Scan for the cell matching the given text and deliver its [x, y] coordinate at center. 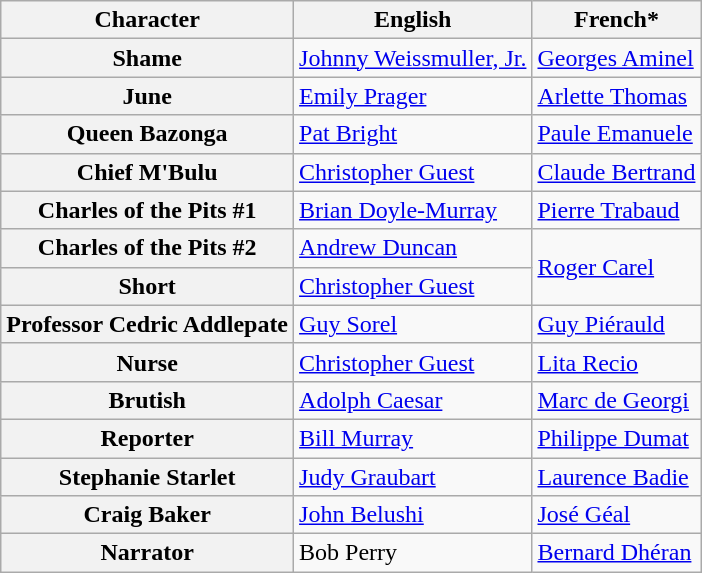
Guy Sorel [413, 324]
Marc de Georgi [616, 400]
Judy Graubart [413, 477]
Emily Prager [413, 96]
Craig Baker [148, 515]
English [413, 20]
Pierre Trabaud [616, 210]
Narrator [148, 553]
Bernard Dhéran [616, 553]
Chief M'Bulu [148, 172]
Stephanie Starlet [148, 477]
Bill Murray [413, 438]
Shame [148, 58]
Charles of the Pits #1 [148, 210]
Laurence Badie [616, 477]
José Géal [616, 515]
Adolph Caesar [413, 400]
Paule Emanuele [616, 134]
Charles of the Pits #2 [148, 248]
Nurse [148, 362]
Short [148, 286]
Reporter [148, 438]
Character [148, 20]
Guy Piérauld [616, 324]
Arlette Thomas [616, 96]
Pat Bright [413, 134]
Professor Cedric Addlepate [148, 324]
Bob Perry [413, 553]
John Belushi [413, 515]
Brutish [148, 400]
Johnny Weissmuller, Jr. [413, 58]
Brian Doyle-Murray [413, 210]
French* [616, 20]
Queen Bazonga [148, 134]
Andrew Duncan [413, 248]
June [148, 96]
Philippe Dumat [616, 438]
Lita Recio [616, 362]
Roger Carel [616, 267]
Georges Aminel [616, 58]
Claude Bertrand [616, 172]
